Determine the (x, y) coordinate at the center of the cell enclosing the given text.  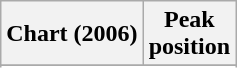
Chart (2006) (72, 34)
Peakposition (189, 34)
